Detect which cell encompasses the target text, then output its [X, Y] center coordinate. 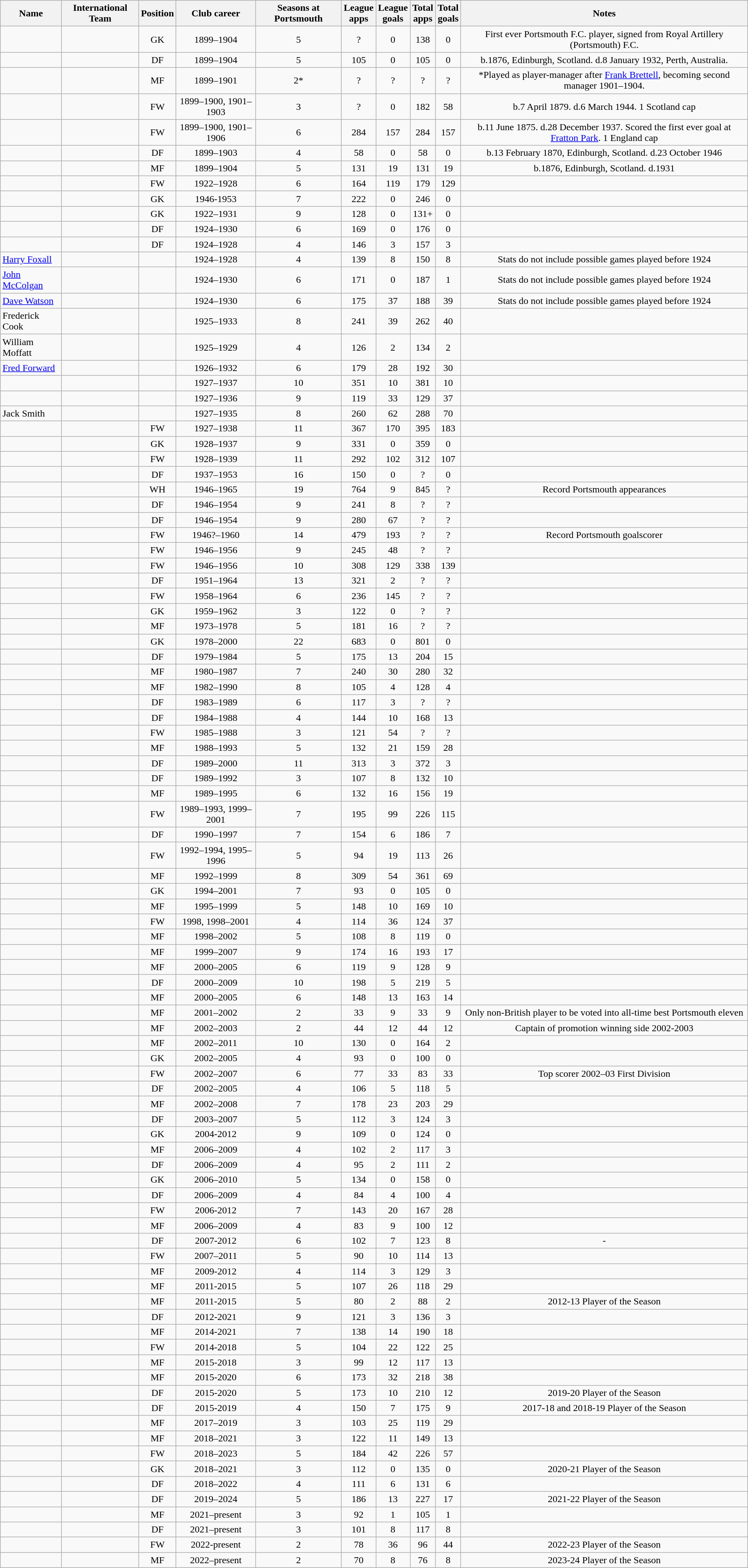
146 [359, 244]
2018–2022 [216, 1484]
104 [359, 1347]
381 [423, 383]
b.11 June 1875. d.28 December 1937. Scored the first ever goal at Fratton Park. 1 England cap [604, 133]
Club career [216, 14]
2000–2009 [216, 982]
170 [393, 429]
20 [393, 1210]
313 [359, 763]
103 [359, 1423]
2002–2008 [216, 1104]
351 [359, 383]
Record Portsmouth appearances [604, 489]
219 [423, 982]
222 [359, 198]
1983–1989 [216, 702]
1926–1932 [216, 368]
1989–1993, 1999–2001 [216, 814]
2003–2007 [216, 1119]
192 [423, 368]
2019–2024 [216, 1499]
1937–1953 [216, 474]
2* [298, 81]
77 [359, 1074]
181 [359, 626]
Seasons at Portsmouth [298, 14]
2007–2011 [216, 1256]
Dave Watson [31, 301]
1998–2002 [216, 937]
2023-24 Player of the Season [604, 1560]
331 [359, 444]
2002–2003 [216, 1028]
Name [31, 14]
67 [393, 520]
1899–1903 [216, 153]
1994–2001 [216, 891]
135 [423, 1469]
1946–1965 [216, 489]
2017–2019 [216, 1423]
1998, 1998–2001 [216, 921]
b.13 February 1870, Edinburgh, Scotland. d.23 October 1946 [604, 153]
113 [423, 855]
Top scorer 2002–03 First Division [604, 1074]
144 [359, 717]
145 [393, 596]
*Played as player-manager after Frank Brettell, becoming second manager 1901–1904. [604, 81]
Position [157, 14]
Frederick Cook [31, 321]
2001–2002 [216, 1012]
171 [359, 280]
163 [423, 997]
2021-22 Player of the Season [604, 1499]
167 [423, 1210]
308 [359, 566]
479 [359, 535]
1984–1988 [216, 717]
136 [423, 1317]
845 [423, 489]
2012-13 Player of the Season [604, 1302]
183 [448, 429]
23 [393, 1104]
2017-18 and 2018-19 Player of the Season [604, 1408]
143 [359, 1210]
178 [359, 1104]
2019-20 Player of the Season [604, 1393]
Leagueapps [359, 14]
2020-21 Player of the Season [604, 1469]
1922–1931 [216, 214]
1958–1964 [216, 596]
1927–1938 [216, 429]
78 [359, 1545]
96 [423, 1545]
312 [423, 459]
15 [448, 657]
b.1876, Edinburgh, Scotland. d.1931 [604, 168]
2002–2007 [216, 1074]
International Team [100, 14]
292 [359, 459]
95 [359, 1165]
338 [423, 566]
683 [359, 641]
1980–1987 [216, 672]
1899–1900, 1901–1903 [216, 106]
92 [359, 1514]
18 [448, 1332]
- [604, 1241]
2015-2018 [216, 1362]
246 [423, 198]
48 [393, 550]
84 [359, 1195]
William Moffatt [31, 347]
245 [359, 550]
236 [359, 596]
1946-1953 [216, 198]
764 [359, 489]
395 [423, 429]
1992–1994, 1995–1996 [216, 855]
2022-present [216, 1545]
240 [359, 672]
1922–1928 [216, 183]
2015-2019 [216, 1408]
2006-2012 [216, 1210]
1927–1935 [216, 413]
123 [423, 1241]
367 [359, 429]
40 [448, 321]
1979–1984 [216, 657]
115 [448, 814]
1978–2000 [216, 641]
227 [423, 1499]
b.7 April 1879. d.6 March 1944. 1 Scotland cap [604, 106]
131+ [423, 214]
158 [423, 1180]
1959–1962 [216, 611]
1925–1933 [216, 321]
1988–1993 [216, 748]
1985–1988 [216, 732]
187 [423, 280]
21 [393, 748]
80 [359, 1302]
1989–1992 [216, 778]
154 [359, 835]
159 [423, 748]
Only non-British player to be voted into all-time best Portsmouth eleven [604, 1012]
1999–2007 [216, 952]
2012-2021 [216, 1317]
2006–2010 [216, 1180]
38 [448, 1377]
Leaguegoals [393, 14]
288 [423, 413]
1990–1997 [216, 835]
2022–present [216, 1560]
260 [359, 413]
94 [359, 855]
218 [423, 1377]
Fred Forward [31, 368]
184 [359, 1453]
2007-2012 [216, 1241]
1899–1901 [216, 81]
101 [359, 1530]
126 [359, 347]
108 [359, 937]
62 [393, 413]
88 [423, 1302]
76 [423, 1560]
57 [448, 1453]
2018–2023 [216, 1453]
1992–1999 [216, 876]
69 [448, 876]
198 [359, 982]
176 [423, 229]
Harry Foxall [31, 260]
309 [359, 876]
204 [423, 657]
Captain of promotion winning side 2002-2003 [604, 1028]
195 [359, 814]
1925–1929 [216, 347]
Notes [604, 14]
1982–1990 [216, 687]
372 [423, 763]
359 [423, 444]
188 [423, 301]
WH [157, 489]
2014-2018 [216, 1347]
262 [423, 321]
Totalgoals [448, 14]
2022-23 Player of the Season [604, 1545]
1989–1995 [216, 794]
1928–1937 [216, 444]
b.1876, Edinburgh, Scotland. d.8 January 1932, Perth, Australia. [604, 60]
Totalapps [423, 14]
Record Portsmouth goalscorer [604, 535]
321 [359, 581]
90 [359, 1256]
190 [423, 1332]
1927–1937 [216, 383]
1995–1999 [216, 906]
John McColgan [31, 280]
182 [423, 106]
109 [359, 1134]
Jack Smith [31, 413]
210 [423, 1393]
361 [423, 876]
2009-2012 [216, 1271]
2014-2021 [216, 1332]
1899–1900, 1901–1906 [216, 133]
42 [393, 1453]
156 [423, 794]
801 [423, 641]
1946?–1960 [216, 535]
2004-2012 [216, 1134]
1973–1978 [216, 626]
168 [423, 717]
First ever Portsmouth F.C. player, signed from Royal Artillery (Portsmouth) F.C. [604, 39]
1927–1936 [216, 398]
203 [423, 1104]
106 [359, 1089]
149 [423, 1438]
1928–1939 [216, 459]
130 [359, 1043]
2002–2011 [216, 1043]
174 [359, 952]
1951–1964 [216, 581]
1989–2000 [216, 763]
